Detect which cell encompasses the target text, then output its (x, y) center coordinate. 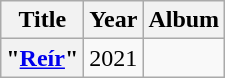
2021 (114, 58)
"Reír" (42, 58)
Title (42, 20)
Album (184, 20)
Year (114, 20)
